Return [X, Y] of the center of cell containing provided text 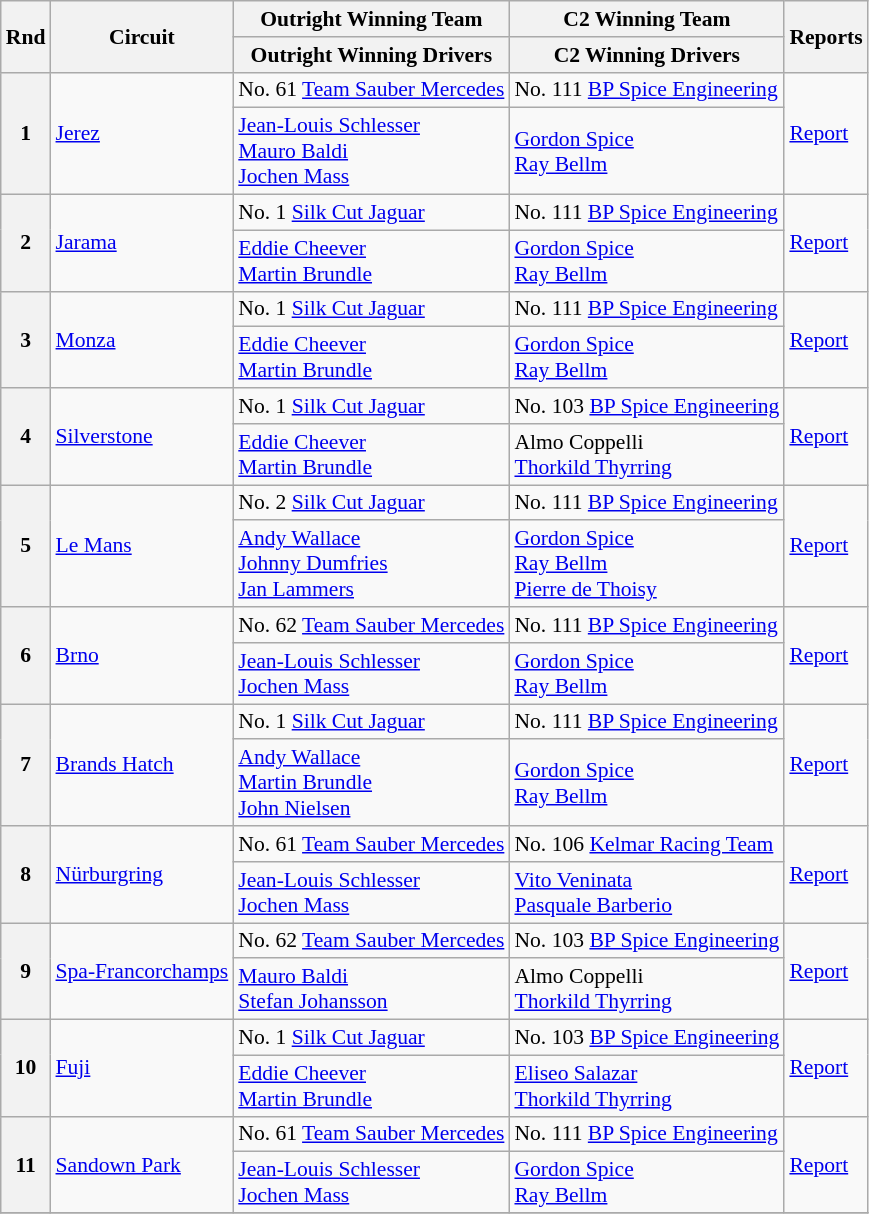
Silverstone [142, 436]
Nürburgring [142, 874]
No. 2 Silk Cut Jaguar [371, 503]
C2 Winning Drivers [646, 55]
10 [26, 1068]
Vito Veninata Pasquale Barberio [646, 892]
Rnd [26, 36]
C2 Winning Team [646, 19]
Reports [826, 36]
1 [26, 133]
11 [26, 1164]
Brands Hatch [142, 765]
Outright Winning Team [371, 19]
Sandown Park [142, 1164]
Mauro Baldi Stefan Johansson [371, 990]
Spa-Francorchamps [142, 972]
6 [26, 656]
5 [26, 546]
4 [26, 436]
2 [26, 244]
Eliseo Salazar Thorkild Thyrring [646, 1086]
7 [26, 765]
Jerez [142, 133]
Jean-Louis Schlesser Mauro Baldi Jochen Mass [371, 152]
Le Mans [142, 546]
9 [26, 972]
Gordon Spice Ray Bellm Pierre de Thoisy [646, 564]
3 [26, 340]
Andy Wallace Johnny Dumfries Jan Lammers [371, 564]
Circuit [142, 36]
Monza [142, 340]
Outright Winning Drivers [371, 55]
Andy Wallace Martin Brundle John Nielsen [371, 784]
Brno [142, 656]
No. 106 Kelmar Racing Team [646, 844]
Fuji [142, 1068]
Jarama [142, 244]
8 [26, 874]
